Provide the [X, Y] coordinate of the cell's center where the given text is located.  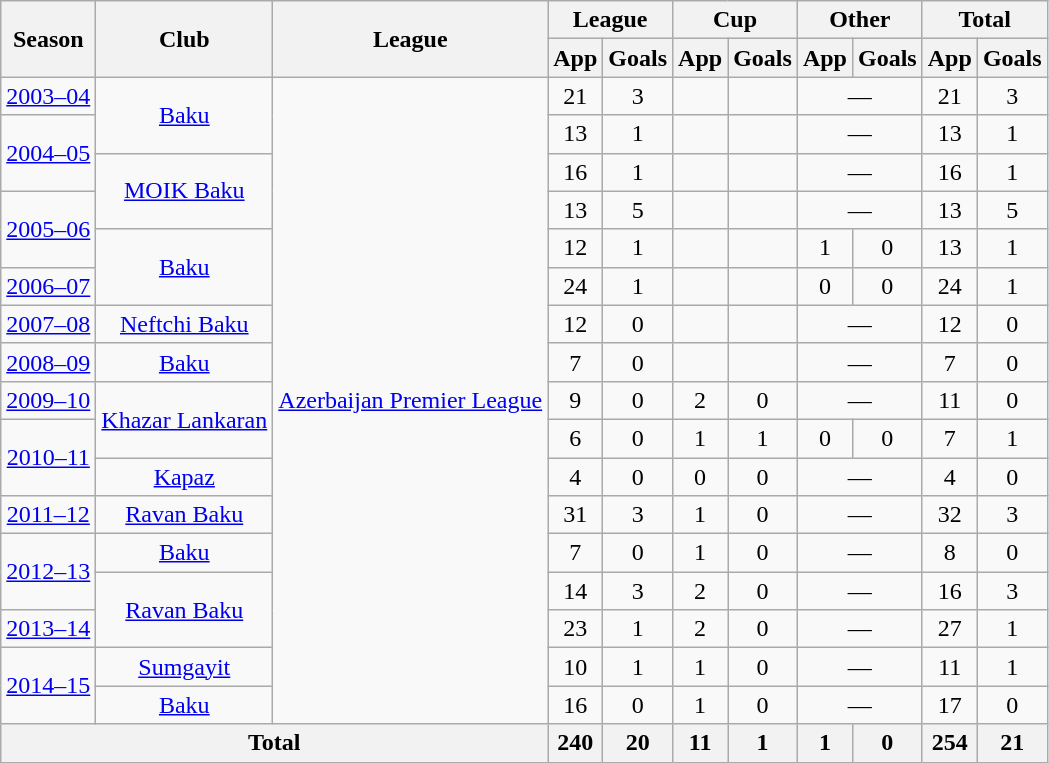
2005–06 [48, 229]
2004–05 [48, 153]
14 [576, 591]
Cup [736, 20]
MOIK Baku [184, 191]
2012–13 [48, 572]
32 [950, 515]
Sumgayit [184, 667]
2011–12 [48, 515]
17 [950, 705]
2014–15 [48, 686]
2003–04 [48, 96]
Kapaz [184, 477]
10 [576, 667]
2007–08 [48, 324]
2013–14 [48, 629]
9 [576, 400]
Azerbaijan Premier League [410, 400]
2009–10 [48, 400]
8 [950, 553]
2010–11 [48, 457]
6 [576, 438]
27 [950, 629]
20 [638, 743]
2006–07 [48, 286]
Season [48, 39]
Other [860, 20]
254 [950, 743]
31 [576, 515]
Neftchi Baku [184, 324]
23 [576, 629]
Khazar Lankaran [184, 419]
240 [576, 743]
Club [184, 39]
2008–09 [48, 362]
